Return the (x, y) coordinate for the center point of the cell that contains the specified text.  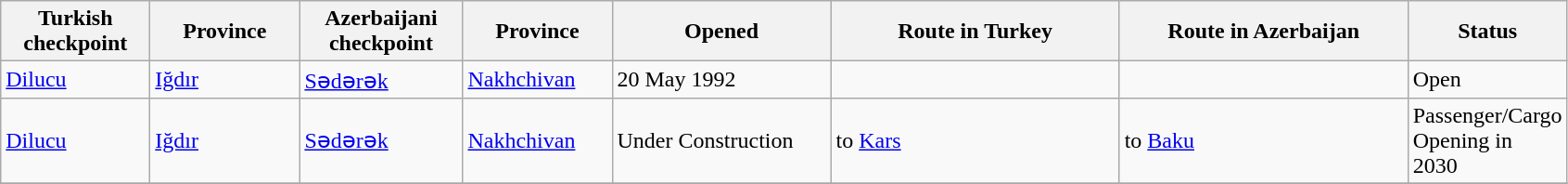
Status (1487, 32)
Opened (721, 32)
to Baku (1263, 140)
Open (1487, 80)
Under Construction (721, 140)
to Kars (975, 140)
Route in Azerbaijan (1263, 32)
Passenger/Cargo Opening in 2030 (1487, 140)
Turkish checkpoint (76, 32)
20 May 1992 (721, 80)
Route in Turkey (975, 32)
Azerbaijani checkpoint (381, 32)
